Provide the [x, y] coordinate of the cell's center where the given text is located.  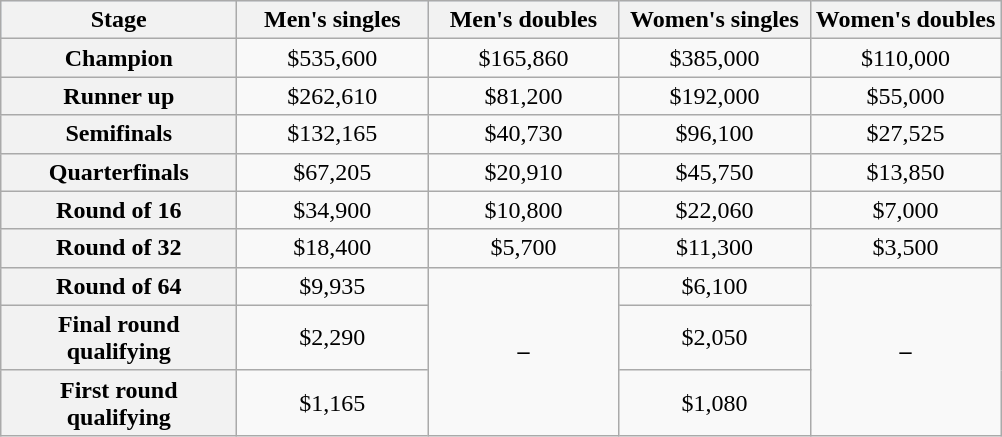
Stage [119, 20]
Round of 16 [119, 210]
Women's doubles [906, 20]
$96,100 [714, 134]
Champion [119, 58]
$385,000 [714, 58]
Round of 32 [119, 248]
$110,000 [906, 58]
$165,860 [524, 58]
$2,050 [714, 338]
$22,060 [714, 210]
$20,910 [524, 172]
$81,200 [524, 96]
$40,730 [524, 134]
$45,750 [714, 172]
$67,205 [332, 172]
Men's doubles [524, 20]
$7,000 [906, 210]
$11,300 [714, 248]
Round of 64 [119, 286]
$6,100 [714, 286]
$192,000 [714, 96]
Semifinals [119, 134]
$262,610 [332, 96]
$1,165 [332, 402]
$10,800 [524, 210]
$5,700 [524, 248]
$132,165 [332, 134]
$9,935 [332, 286]
Women's singles [714, 20]
$2,290 [332, 338]
$34,900 [332, 210]
Runner up [119, 96]
$13,850 [906, 172]
Quarterfinals [119, 172]
$1,080 [714, 402]
$18,400 [332, 248]
$535,600 [332, 58]
Men's singles [332, 20]
$3,500 [906, 248]
Final round qualifying [119, 338]
$55,000 [906, 96]
First round qualifying [119, 402]
$27,525 [906, 134]
